Return the [x, y] coordinate for the center point of the cell that contains the specified text.  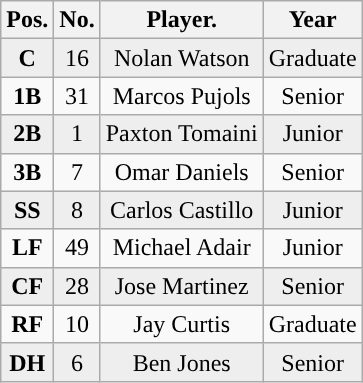
10 [77, 324]
Marcos Pujols [182, 96]
DH [28, 362]
Ben Jones [182, 362]
CF [28, 286]
Michael Adair [182, 248]
1 [77, 134]
SS [28, 210]
Jose Martinez [182, 286]
28 [77, 286]
16 [77, 58]
Pos. [28, 20]
Nolan Watson [182, 58]
1B [28, 96]
Paxton Tomaini [182, 134]
Jay Curtis [182, 324]
6 [77, 362]
Player. [182, 20]
Carlos Castillo [182, 210]
LF [28, 248]
Year [312, 20]
RF [28, 324]
7 [77, 172]
Omar Daniels [182, 172]
49 [77, 248]
C [28, 58]
2B [28, 134]
31 [77, 96]
3B [28, 172]
8 [77, 210]
No. [77, 20]
